Determine the (X, Y) coordinate at the center of the cell enclosing the given text.  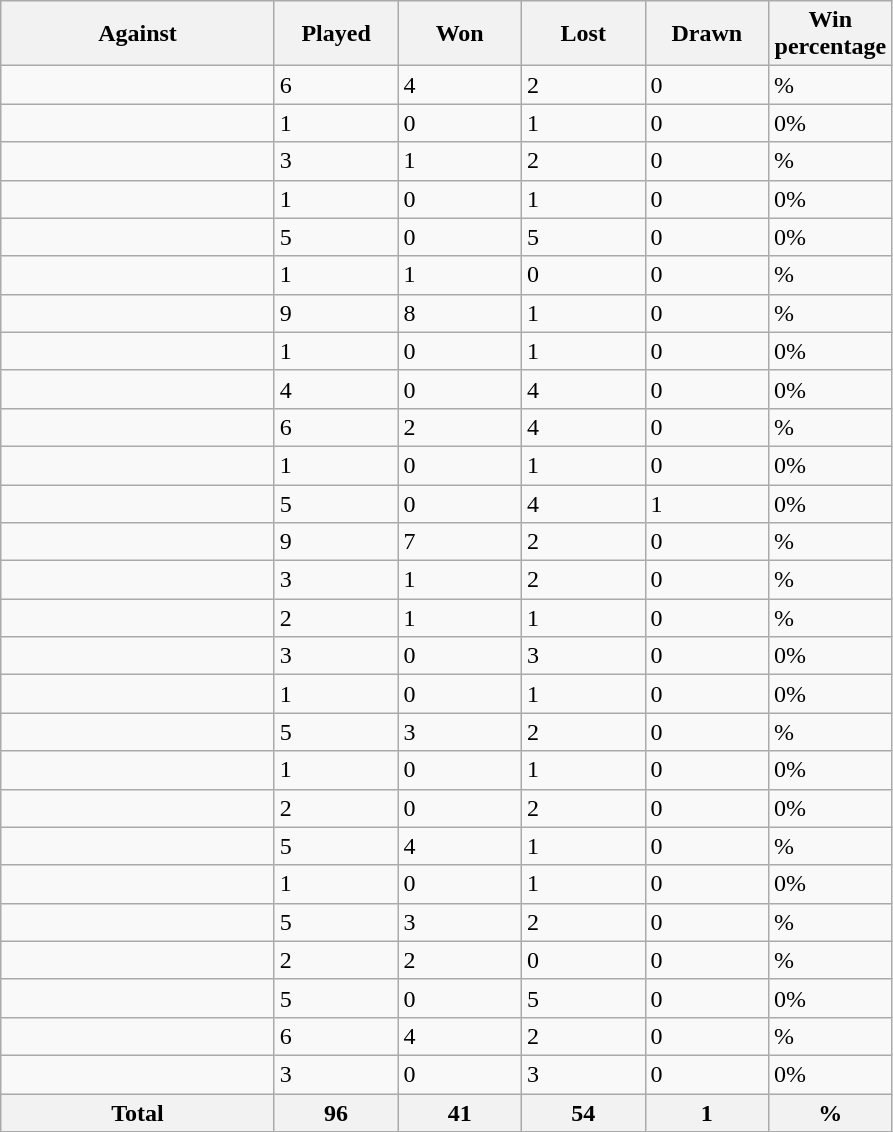
Win percentage (831, 34)
Drawn (707, 34)
7 (460, 542)
96 (336, 1113)
Lost (583, 34)
Total (138, 1113)
Won (460, 34)
41 (460, 1113)
Against (138, 34)
8 (460, 313)
54 (583, 1113)
Played (336, 34)
